Return [X, Y] of the center of cell containing provided text 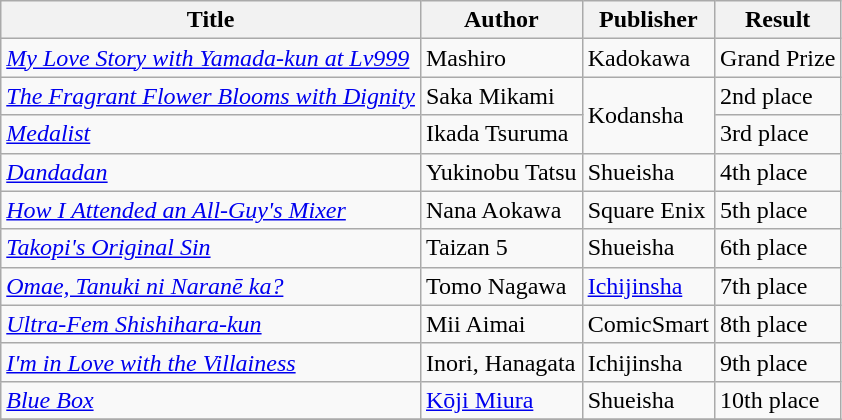
6th place [778, 248]
Kodansha [648, 115]
Mii Aimai [501, 324]
Taizan 5 [501, 248]
4th place [778, 172]
Publisher [648, 20]
Ikada Tsuruma [501, 134]
Tomo Nagawa [501, 286]
Saka Mikami [501, 96]
5th place [778, 210]
The Fragrant Flower Blooms with Dignity [211, 96]
2nd place [778, 96]
Result [778, 20]
I'm in Love with the Villainess [211, 362]
Mashiro [501, 58]
Inori, Hanagata [501, 362]
Grand Prize [778, 58]
Author [501, 20]
Blue Box [211, 400]
Yukinobu Tatsu [501, 172]
Kadokawa [648, 58]
Medalist [211, 134]
Takopi's Original Sin [211, 248]
10th place [778, 400]
How I Attended an All-Guy's Mixer [211, 210]
Kōji Miura [501, 400]
Nana Aokawa [501, 210]
3rd place [778, 134]
8th place [778, 324]
7th place [778, 286]
ComicSmart [648, 324]
Dandadan [211, 172]
Title [211, 20]
Ultra-Fem Shishihara-kun [211, 324]
Omae, Tanuki ni Naranē ka? [211, 286]
9th place [778, 362]
Square Enix [648, 210]
My Love Story with Yamada-kun at Lv999 [211, 58]
